Determine the (x, y) coordinate at the center of the cell enclosing the given text.  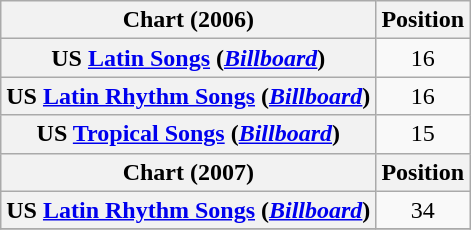
15 (423, 134)
US Tropical Songs (Billboard) (188, 134)
Chart (2006) (188, 20)
US Latin Songs (Billboard) (188, 58)
34 (423, 210)
Chart (2007) (188, 172)
